Search for the cell housing the specified text and yield its [X, Y] center coordinate. 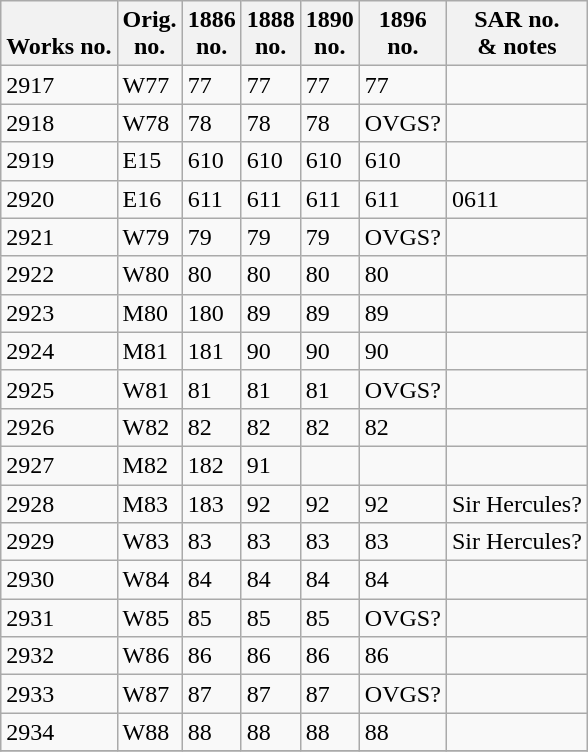
181 [212, 351]
W82 [150, 427]
1888no. [270, 34]
2923 [59, 313]
2922 [59, 275]
Orig.no. [150, 34]
2934 [59, 732]
W83 [150, 542]
2917 [59, 85]
W88 [150, 732]
2924 [59, 351]
180 [212, 313]
W79 [150, 237]
W81 [150, 389]
2928 [59, 503]
2919 [59, 161]
W84 [150, 580]
1896no. [402, 34]
W86 [150, 656]
2921 [59, 237]
2927 [59, 465]
183 [212, 503]
W87 [150, 694]
182 [212, 465]
M80 [150, 313]
M82 [150, 465]
2933 [59, 694]
2920 [59, 199]
0611 [516, 199]
Works no. [59, 34]
SAR no.& notes [516, 34]
W85 [150, 618]
E16 [150, 199]
91 [270, 465]
1886no. [212, 34]
W80 [150, 275]
2931 [59, 618]
M81 [150, 351]
2925 [59, 389]
E15 [150, 161]
2918 [59, 123]
2930 [59, 580]
M83 [150, 503]
W78 [150, 123]
2932 [59, 656]
1890no. [330, 34]
2929 [59, 542]
2926 [59, 427]
W77 [150, 85]
